Return [x, y] of the center of cell containing provided text 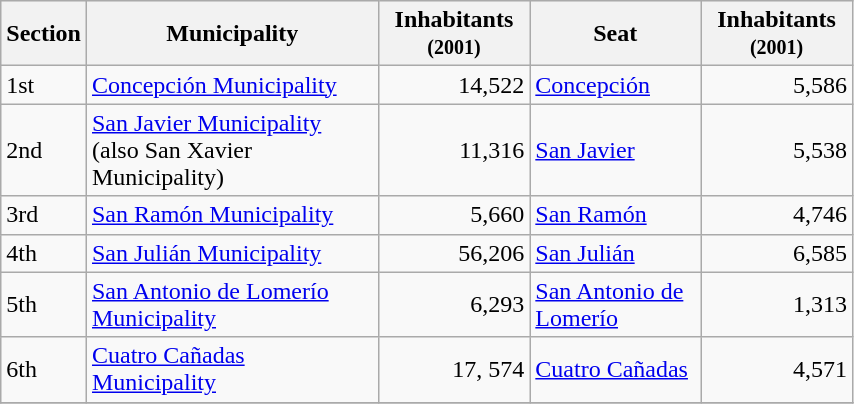
Concepción Municipality [232, 85]
11,316 [454, 150]
San Ramón [616, 215]
4,571 [777, 370]
San Julián Municipality [232, 253]
4th [44, 253]
17, 574 [454, 370]
5th [44, 304]
1,313 [777, 304]
Seat [616, 34]
6th [44, 370]
6,293 [454, 304]
4,746 [777, 215]
Cuatro Cañadas [616, 370]
5,660 [454, 215]
San Javier [616, 150]
Section [44, 34]
San Julián [616, 253]
Concepción [616, 85]
56,206 [454, 253]
5,586 [777, 85]
Municipality [232, 34]
San Javier Municipality (also San Xavier Municipality) [232, 150]
5,538 [777, 150]
14,522 [454, 85]
1st [44, 85]
2nd [44, 150]
San Antonio de Lomerío [616, 304]
Cuatro Cañadas Municipality [232, 370]
3rd [44, 215]
6,585 [777, 253]
San Antonio de Lomerío Municipality [232, 304]
San Ramón Municipality [232, 215]
